Determine the (x, y) coordinate at the center of the cell enclosing the given text.  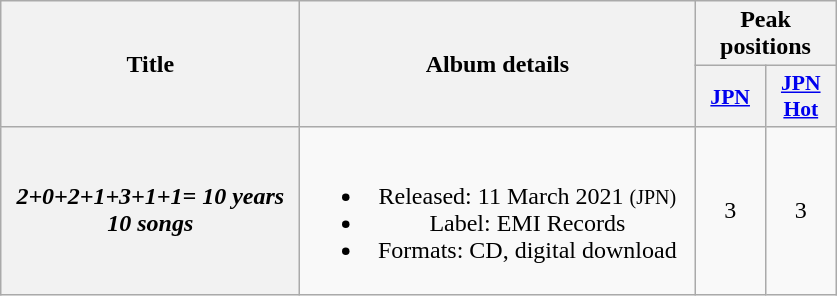
JPN Hot (800, 96)
Peak positions (766, 34)
Released: 11 March 2021 (JPN)Label: EMI RecordsFormats: CD, digital download (498, 210)
Album details (498, 64)
Title (150, 64)
JPN (730, 96)
2+0+2+1+3+1+1= 10 years 10 songs (150, 210)
